Detect which cell encompasses the target text, then output its (x, y) center coordinate. 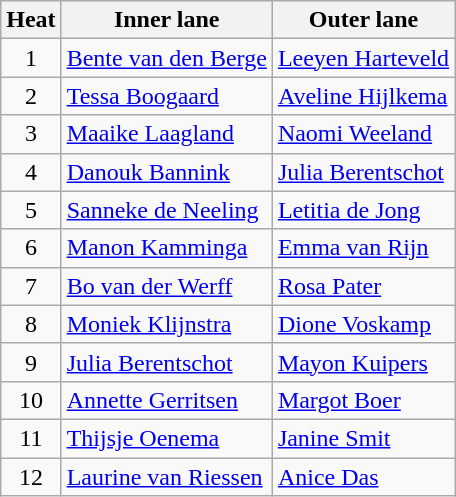
Mayon Kuipers (363, 362)
Naomi Weeland (363, 134)
10 (31, 400)
Margot Boer (363, 400)
4 (31, 172)
Sanneke de Neeling (166, 210)
7 (31, 286)
Bente van den Berge (166, 58)
Moniek Klijnstra (166, 324)
Rosa Pater (363, 286)
Annette Gerritsen (166, 400)
Danouk Bannink (166, 172)
Tessa Boogaard (166, 96)
Leeyen Harteveld (363, 58)
Thijsje Oenema (166, 438)
Bo van der Werff (166, 286)
Maaike Laagland (166, 134)
11 (31, 438)
Dione Voskamp (363, 324)
Laurine van Riessen (166, 477)
Emma van Rijn (363, 248)
Janine Smit (363, 438)
Inner lane (166, 20)
Heat (31, 20)
6 (31, 248)
9 (31, 362)
Aveline Hijlkema (363, 96)
Manon Kamminga (166, 248)
Letitia de Jong (363, 210)
5 (31, 210)
Anice Das (363, 477)
12 (31, 477)
3 (31, 134)
8 (31, 324)
2 (31, 96)
Outer lane (363, 20)
1 (31, 58)
